Identify which cell holds the provided text, then report its (x, y) central coordinate. 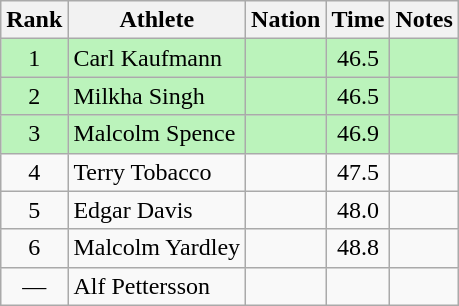
Carl Kaufmann (157, 58)
2 (34, 96)
Alf Pettersson (157, 286)
Rank (34, 20)
Edgar Davis (157, 210)
— (34, 286)
47.5 (358, 172)
Terry Tobacco (157, 172)
Malcolm Yardley (157, 248)
48.8 (358, 248)
6 (34, 248)
Time (358, 20)
1 (34, 58)
Malcolm Spence (157, 134)
5 (34, 210)
Athlete (157, 20)
Milkha Singh (157, 96)
4 (34, 172)
3 (34, 134)
Nation (286, 20)
Notes (424, 20)
46.9 (358, 134)
48.0 (358, 210)
